Determine the (x, y) coordinate at the center of the cell enclosing the given text.  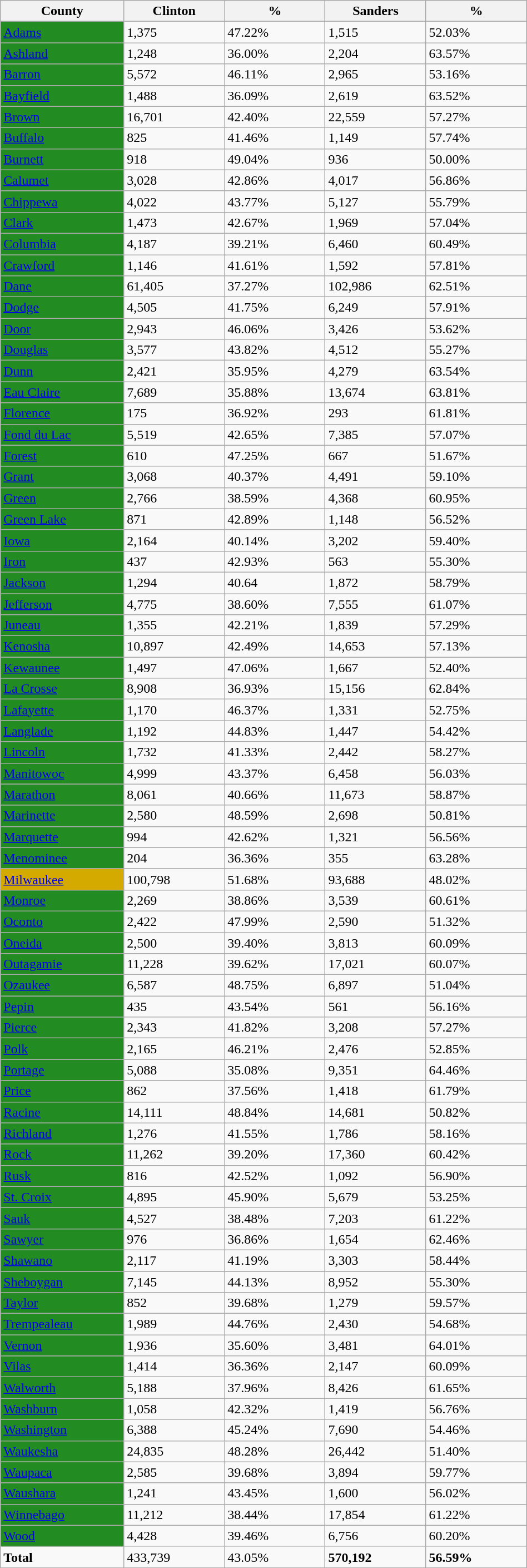
42.49% (275, 647)
1,355 (175, 625)
58.27% (476, 752)
2,422 (175, 921)
Jefferson (62, 604)
936 (376, 159)
63.28% (476, 858)
437 (175, 561)
2,269 (175, 900)
49.04% (275, 159)
60.95% (476, 498)
Iron (62, 561)
47.25% (275, 456)
7,145 (175, 1281)
14,111 (175, 1112)
852 (175, 1303)
2,943 (175, 329)
51.67% (476, 456)
39.62% (275, 964)
6,460 (376, 244)
43.37% (275, 773)
50.81% (476, 816)
56.76% (476, 1409)
45.90% (275, 1197)
57.07% (476, 435)
56.52% (476, 519)
Pierce (62, 1028)
58.44% (476, 1260)
53.25% (476, 1197)
60.61% (476, 900)
1,497 (175, 668)
Menominee (62, 858)
38.60% (275, 604)
52.75% (476, 710)
2,476 (376, 1049)
Dunn (62, 371)
52.85% (476, 1049)
51.68% (275, 879)
54.46% (476, 1430)
54.42% (476, 731)
60.20% (476, 1536)
8,908 (175, 689)
2,204 (376, 53)
Pepin (62, 1007)
2,580 (175, 816)
Rock (62, 1155)
355 (376, 858)
1,058 (175, 1409)
175 (175, 413)
37.56% (275, 1091)
58.87% (476, 795)
8,952 (376, 1281)
56.03% (476, 773)
862 (175, 1091)
Columbia (62, 244)
42.93% (275, 561)
Buffalo (62, 138)
2,430 (376, 1324)
2,117 (175, 1260)
1,248 (175, 53)
5,519 (175, 435)
41.82% (275, 1028)
42.89% (275, 519)
40.14% (275, 540)
47.22% (275, 32)
36.09% (275, 96)
2,442 (376, 752)
Forest (62, 456)
2,619 (376, 96)
57.04% (476, 223)
Total (62, 1557)
Jackson (62, 583)
1,170 (175, 710)
Green (62, 498)
Grant (62, 477)
55.79% (476, 201)
816 (175, 1176)
Trempealeau (62, 1324)
56.16% (476, 1007)
93,688 (376, 879)
994 (175, 837)
Oneida (62, 943)
Washington (62, 1430)
8,426 (376, 1388)
563 (376, 561)
Price (62, 1091)
1,279 (376, 1303)
7,689 (175, 392)
Rusk (62, 1176)
35.95% (275, 371)
35.08% (275, 1070)
6,458 (376, 773)
Washburn (62, 1409)
39.40% (275, 943)
1,989 (175, 1324)
57.91% (476, 308)
Dane (62, 287)
Calumet (62, 180)
44.76% (275, 1324)
Green Lake (62, 519)
56.90% (476, 1176)
102,986 (376, 287)
3,202 (376, 540)
570,192 (376, 1557)
Milwaukee (62, 879)
44.13% (275, 1281)
2,585 (175, 1472)
1,732 (175, 752)
56.02% (476, 1493)
561 (376, 1007)
5,188 (175, 1388)
1,419 (376, 1409)
1,936 (175, 1345)
Ozaukee (62, 985)
63.81% (476, 392)
293 (376, 413)
60.42% (476, 1155)
61,405 (175, 287)
39.20% (275, 1155)
39.46% (275, 1536)
4,775 (175, 604)
Winnebago (62, 1515)
County (62, 11)
43.77% (275, 201)
61.79% (476, 1091)
Ashland (62, 53)
41.19% (275, 1260)
433,739 (175, 1557)
4,999 (175, 773)
59.40% (476, 540)
35.88% (275, 392)
6,587 (175, 985)
2,698 (376, 816)
42.67% (275, 223)
57.29% (476, 625)
51.04% (476, 985)
Vilas (62, 1367)
1,592 (376, 265)
9,351 (376, 1070)
2,965 (376, 75)
4,279 (376, 371)
37.96% (275, 1388)
58.16% (476, 1133)
42.65% (275, 435)
38.59% (275, 498)
Monroe (62, 900)
Outagamie (62, 964)
11,673 (376, 795)
62.46% (476, 1239)
4,491 (376, 477)
Manitowoc (62, 773)
55.27% (476, 350)
5,572 (175, 75)
51.40% (476, 1451)
16,701 (175, 117)
Barron (62, 75)
Florence (62, 413)
610 (175, 456)
4,428 (175, 1536)
58.79% (476, 583)
42.40% (275, 117)
11,228 (175, 964)
43.82% (275, 350)
41.46% (275, 138)
Sauk (62, 1218)
4,512 (376, 350)
38.48% (275, 1218)
14,681 (376, 1112)
4,187 (175, 244)
2,421 (175, 371)
2,500 (175, 943)
42.86% (275, 180)
36.93% (275, 689)
Racine (62, 1112)
47.06% (275, 668)
52.03% (476, 32)
56.59% (476, 1557)
1,331 (376, 710)
1,192 (175, 731)
40.37% (275, 477)
4,527 (175, 1218)
Oconto (62, 921)
Sawyer (62, 1239)
56.56% (476, 837)
50.82% (476, 1112)
42.32% (275, 1409)
3,028 (175, 180)
60.07% (476, 964)
40.66% (275, 795)
1,321 (376, 837)
Chippewa (62, 201)
7,555 (376, 604)
46.11% (275, 75)
1,146 (175, 265)
Juneau (62, 625)
Polk (62, 1049)
1,654 (376, 1239)
Lafayette (62, 710)
918 (175, 159)
667 (376, 456)
1,969 (376, 223)
Waukesha (62, 1451)
3,068 (175, 477)
17,360 (376, 1155)
56.86% (476, 180)
Vernon (62, 1345)
1,786 (376, 1133)
51.32% (476, 921)
Eau Claire (62, 392)
48.28% (275, 1451)
Burnett (62, 159)
15,156 (376, 689)
44.83% (275, 731)
Marquette (62, 837)
Adams (62, 32)
59.77% (476, 1472)
5,088 (175, 1070)
2,590 (376, 921)
1,294 (175, 583)
41.33% (275, 752)
1,414 (175, 1367)
2,343 (175, 1028)
Dodge (62, 308)
50.00% (476, 159)
43.05% (275, 1557)
38.86% (275, 900)
4,022 (175, 201)
52.40% (476, 668)
48.59% (275, 816)
6,388 (175, 1430)
43.54% (275, 1007)
57.81% (476, 265)
1,872 (376, 583)
59.10% (476, 477)
62.51% (476, 287)
36.86% (275, 1239)
22,559 (376, 117)
2,164 (175, 540)
13,674 (376, 392)
2,165 (175, 1049)
1,667 (376, 668)
41.55% (275, 1133)
64.46% (476, 1070)
26,442 (376, 1451)
1,488 (175, 96)
Clark (62, 223)
59.57% (476, 1303)
Marathon (62, 795)
Sheboygan (62, 1281)
7,690 (376, 1430)
11,212 (175, 1515)
1,447 (376, 731)
42.21% (275, 625)
6,897 (376, 985)
54.68% (476, 1324)
825 (175, 138)
60.49% (476, 244)
Walworth (62, 1388)
6,756 (376, 1536)
Crawford (62, 265)
17,854 (376, 1515)
10,897 (175, 647)
61.65% (476, 1388)
36.00% (275, 53)
7,203 (376, 1218)
62.84% (476, 689)
39.21% (275, 244)
435 (175, 1007)
48.75% (275, 985)
48.02% (476, 879)
Portage (62, 1070)
5,127 (376, 201)
La Crosse (62, 689)
61.07% (476, 604)
1,473 (175, 223)
40.64 (275, 583)
Waushara (62, 1493)
41.61% (275, 265)
1,092 (376, 1176)
2,766 (175, 498)
1,148 (376, 519)
Wood (62, 1536)
57.74% (476, 138)
Lincoln (62, 752)
976 (175, 1239)
14,653 (376, 647)
Fond du Lac (62, 435)
3,303 (376, 1260)
7,385 (376, 435)
64.01% (476, 1345)
Waupaca (62, 1472)
47.99% (275, 921)
42.52% (275, 1176)
36.92% (275, 413)
43.45% (275, 1493)
48.84% (275, 1112)
24,835 (175, 1451)
Bayfield (62, 96)
Sanders (376, 11)
St. Croix (62, 1197)
53.62% (476, 329)
17,021 (376, 964)
204 (175, 858)
Richland (62, 1133)
46.37% (275, 710)
53.16% (476, 75)
46.21% (275, 1049)
4,895 (175, 1197)
Shawano (62, 1260)
Langlade (62, 731)
Clinton (175, 11)
1,375 (175, 32)
8,061 (175, 795)
Douglas (62, 350)
5,679 (376, 1197)
46.06% (275, 329)
37.27% (275, 287)
45.24% (275, 1430)
3,813 (376, 943)
1,276 (175, 1133)
1,149 (376, 138)
4,505 (175, 308)
11,262 (175, 1155)
61.81% (476, 413)
1,515 (376, 32)
3,208 (376, 1028)
1,241 (175, 1493)
63.52% (476, 96)
57.13% (476, 647)
63.57% (476, 53)
4,368 (376, 498)
100,798 (175, 879)
38.44% (275, 1515)
871 (175, 519)
Kewaunee (62, 668)
35.60% (275, 1345)
63.54% (476, 371)
3,577 (175, 350)
Taylor (62, 1303)
Door (62, 329)
3,426 (376, 329)
3,894 (376, 1472)
3,481 (376, 1345)
4,017 (376, 180)
6,249 (376, 308)
42.62% (275, 837)
Marinette (62, 816)
1,600 (376, 1493)
41.75% (275, 308)
2,147 (376, 1367)
3,539 (376, 900)
Brown (62, 117)
1,418 (376, 1091)
1,839 (376, 625)
Kenosha (62, 647)
Iowa (62, 540)
